Output the [x, y] coordinate of the center of the cell containing the given text.  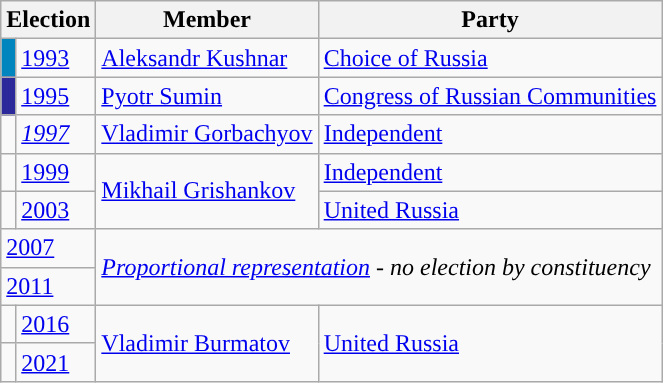
Mikhail Grishankov [207, 191]
1999 [56, 172]
Party [490, 20]
Vladimir Burmatov [207, 343]
Aleksandr Kushnar [207, 58]
2003 [56, 210]
Member [207, 20]
Proportional representation - no election by constituency [379, 267]
2007 [48, 248]
Pyotr Sumin [207, 96]
Congress of Russian Communities [490, 96]
1997 [56, 134]
Choice of Russia [490, 58]
2016 [56, 324]
2011 [48, 286]
1993 [56, 58]
Vladimir Gorbachyov [207, 134]
1995 [56, 96]
Election [48, 20]
2021 [56, 362]
